Detect which cell encompasses the target text, then output its [X, Y] center coordinate. 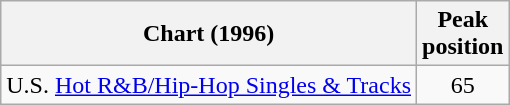
U.S. Hot R&B/Hip-Hop Singles & Tracks [209, 85]
65 [463, 85]
Peakposition [463, 34]
Chart (1996) [209, 34]
